Return (x, y) of the center of cell containing provided text 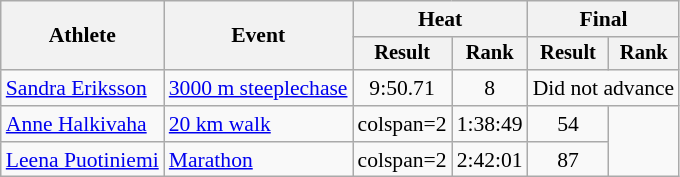
20 km walk (258, 124)
9:50.71 (402, 88)
1:38:49 (490, 124)
Athlete (82, 36)
Did not advance (604, 88)
Final (604, 19)
3000 m steeplechase (258, 88)
Sandra Eriksson (82, 88)
54 (568, 124)
8 (490, 88)
Heat (440, 19)
Event (258, 36)
colspan=2 (402, 124)
Anne Halkivaha (82, 124)
